Identify which cell holds the provided text, then report its [X, Y] central coordinate. 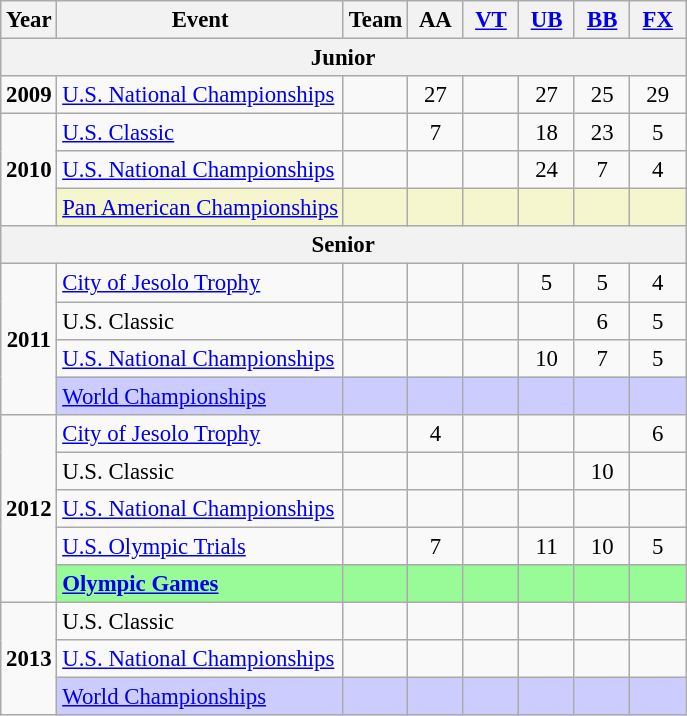
Year [29, 20]
24 [547, 170]
Olympic Games [200, 584]
23 [602, 133]
2013 [29, 658]
2010 [29, 170]
BB [602, 20]
Senior [344, 245]
25 [602, 95]
Pan American Championships [200, 208]
U.S. Olympic Trials [200, 546]
Team [375, 20]
UB [547, 20]
18 [547, 133]
FX [658, 20]
VT [491, 20]
2012 [29, 508]
Event [200, 20]
AA [436, 20]
29 [658, 95]
2009 [29, 95]
Junior [344, 58]
11 [547, 546]
2011 [29, 339]
